Locate the cell with the specified text and output its [X, Y] center coordinate. 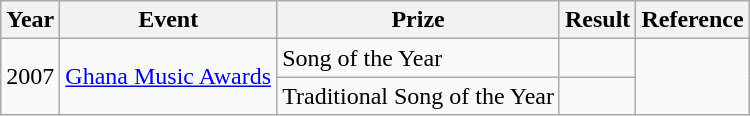
Prize [418, 20]
Result [597, 20]
Year [30, 20]
2007 [30, 77]
Song of the Year [418, 58]
Reference [692, 20]
Traditional Song of the Year [418, 96]
Event [168, 20]
Ghana Music Awards [168, 77]
